Search for the cell housing the specified text and yield its (X, Y) center coordinate. 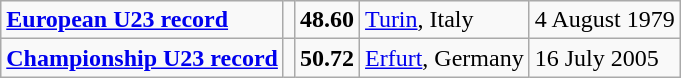
Championship U23 record (142, 58)
16 July 2005 (604, 58)
48.60 (326, 20)
50.72 (326, 58)
European U23 record (142, 20)
4 August 1979 (604, 20)
Turin, Italy (445, 20)
Erfurt, Germany (445, 58)
